For the text-containing cell, return its midpoint in [X, Y] coordinate format. 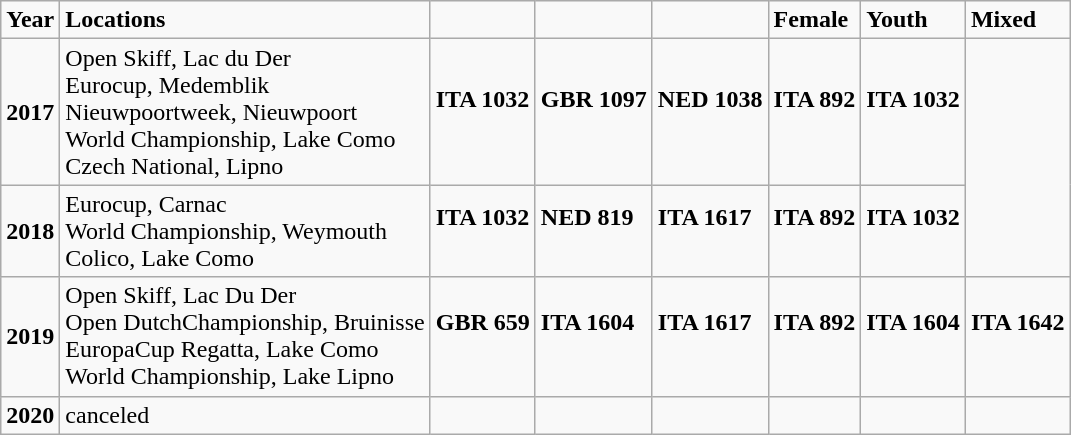
2018 [30, 231]
Open Skiff, Lac du Der Eurocup, Medemblik Nieuwpoortweek, Nieuwpoort World Championship, Lake Como Czech National, Lipno [245, 112]
NED 1038 [710, 112]
Locations [245, 20]
2017 [30, 112]
Eurocup, Carnac World Championship, Weymouth Colico, Lake Como [245, 231]
2019 [30, 336]
Year [30, 20]
canceled [245, 415]
NED 819 [594, 231]
Female [814, 20]
Mixed [1018, 20]
ITA 1642 [1018, 336]
GBR 659 [482, 336]
Youth [914, 20]
Open Skiff, Lac Du Der Open DutchChampionship, Bruinisse EuropaCup Regatta, Lake Como World Championship, Lake Lipno [245, 336]
2020 [30, 415]
GBR 1097 [594, 112]
